Capture the cell that displays the provided text and extract its [X, Y] central coordinate. 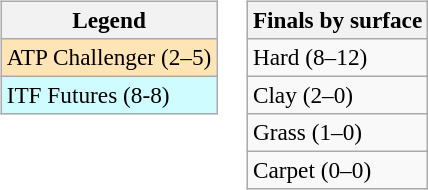
Clay (2–0) [337, 95]
ATP Challenger (2–5) [108, 57]
ITF Futures (8-8) [108, 95]
Hard (8–12) [337, 57]
Carpet (0–0) [337, 171]
Finals by surface [337, 20]
Legend [108, 20]
Grass (1–0) [337, 133]
